For the text-containing cell, return its midpoint in [x, y] coordinate format. 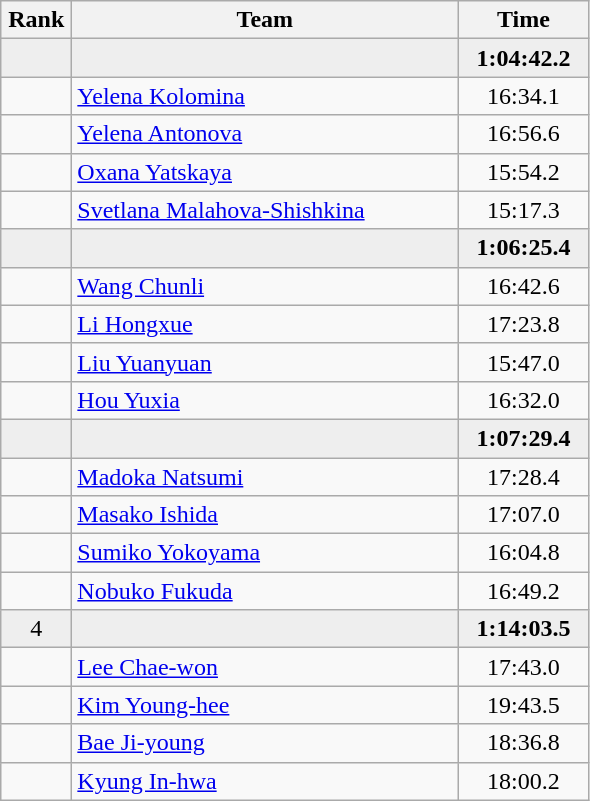
16:32.0 [524, 400]
18:00.2 [524, 781]
Time [524, 20]
Oxana Yatskaya [265, 172]
Hou Yuxia [265, 400]
16:34.1 [524, 96]
15:47.0 [524, 362]
15:17.3 [524, 210]
17:43.0 [524, 667]
Bae Ji-young [265, 743]
1:14:03.5 [524, 629]
Svetlana Malahova-Shishkina [265, 210]
16:04.8 [524, 553]
1:07:29.4 [524, 438]
16:42.6 [524, 286]
16:49.2 [524, 591]
17:23.8 [524, 324]
18:36.8 [524, 743]
Yelena Antonova [265, 134]
Madoka Natsumi [265, 477]
1:04:42.2 [524, 58]
Masako Ishida [265, 515]
Yelena Kolomina [265, 96]
Rank [36, 20]
Nobuko Fukuda [265, 591]
Wang Chunli [265, 286]
17:28.4 [524, 477]
Liu Yuanyuan [265, 362]
15:54.2 [524, 172]
Li Hongxue [265, 324]
Kim Young-hee [265, 705]
4 [36, 629]
1:06:25.4 [524, 248]
16:56.6 [524, 134]
Sumiko Yokoyama [265, 553]
Kyung In-hwa [265, 781]
19:43.5 [524, 705]
17:07.0 [524, 515]
Team [265, 20]
Lee Chae-won [265, 667]
